Provide the [X, Y] coordinate of the cell's center where the given text is located.  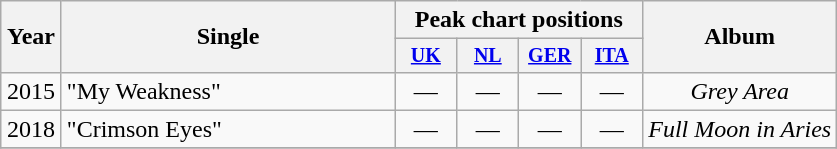
Peak chart positions [519, 20]
ITA [612, 56]
2015 [32, 91]
2018 [32, 129]
Single [228, 37]
NL [488, 56]
Full Moon in Aries [740, 129]
Grey Area [740, 91]
GER [550, 56]
UK [426, 56]
"My Weakness" [228, 91]
Album [740, 37]
Year [32, 37]
"Crimson Eyes" [228, 129]
